Scan for the cell matching the given text and deliver its [X, Y] coordinate at center. 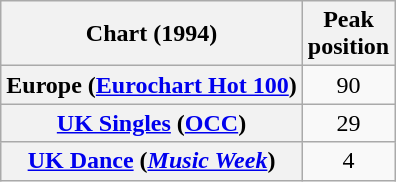
4 [348, 161]
Europe (Eurochart Hot 100) [152, 85]
UK Dance (Music Week) [152, 161]
Chart (1994) [152, 34]
90 [348, 85]
29 [348, 123]
UK Singles (OCC) [152, 123]
Peakposition [348, 34]
